Return [x, y] of the center of cell containing provided text 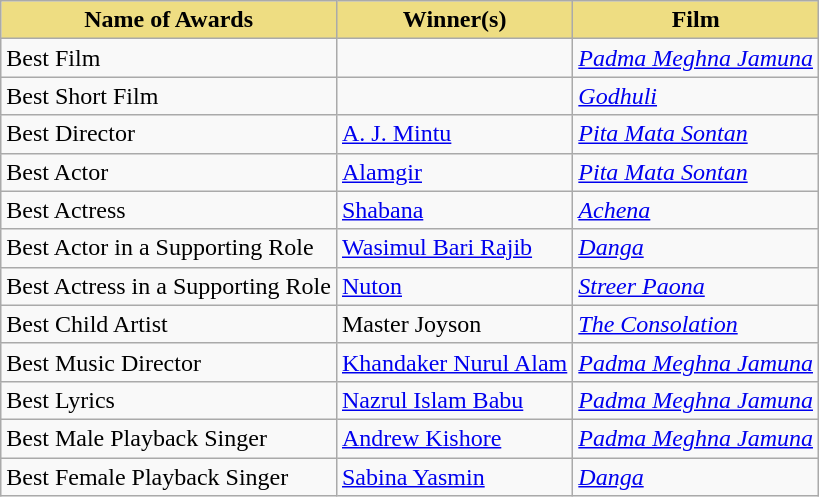
Name of Awards [169, 20]
Best Actress in a Supporting Role [169, 286]
Best Director [169, 134]
Best Short Film [169, 96]
Achena [696, 210]
Best Film [169, 58]
Shabana [454, 210]
Master Joyson [454, 324]
Godhuli [696, 96]
Best Child Artist [169, 324]
The Consolation [696, 324]
Khandaker Nurul Alam [454, 362]
Best Music Director [169, 362]
Wasimul Bari Rajib [454, 248]
Film [696, 20]
Best Female Playback Singer [169, 477]
Best Actor in a Supporting Role [169, 248]
Nuton [454, 286]
Best Actress [169, 210]
Andrew Kishore [454, 438]
Best Male Playback Singer [169, 438]
Best Lyrics [169, 400]
Alamgir [454, 172]
Sabina Yasmin [454, 477]
Winner(s) [454, 20]
A. J. Mintu [454, 134]
Best Actor [169, 172]
Nazrul Islam Babu [454, 400]
Streer Paona [696, 286]
